Identify which cell holds the provided text, then report its [x, y] central coordinate. 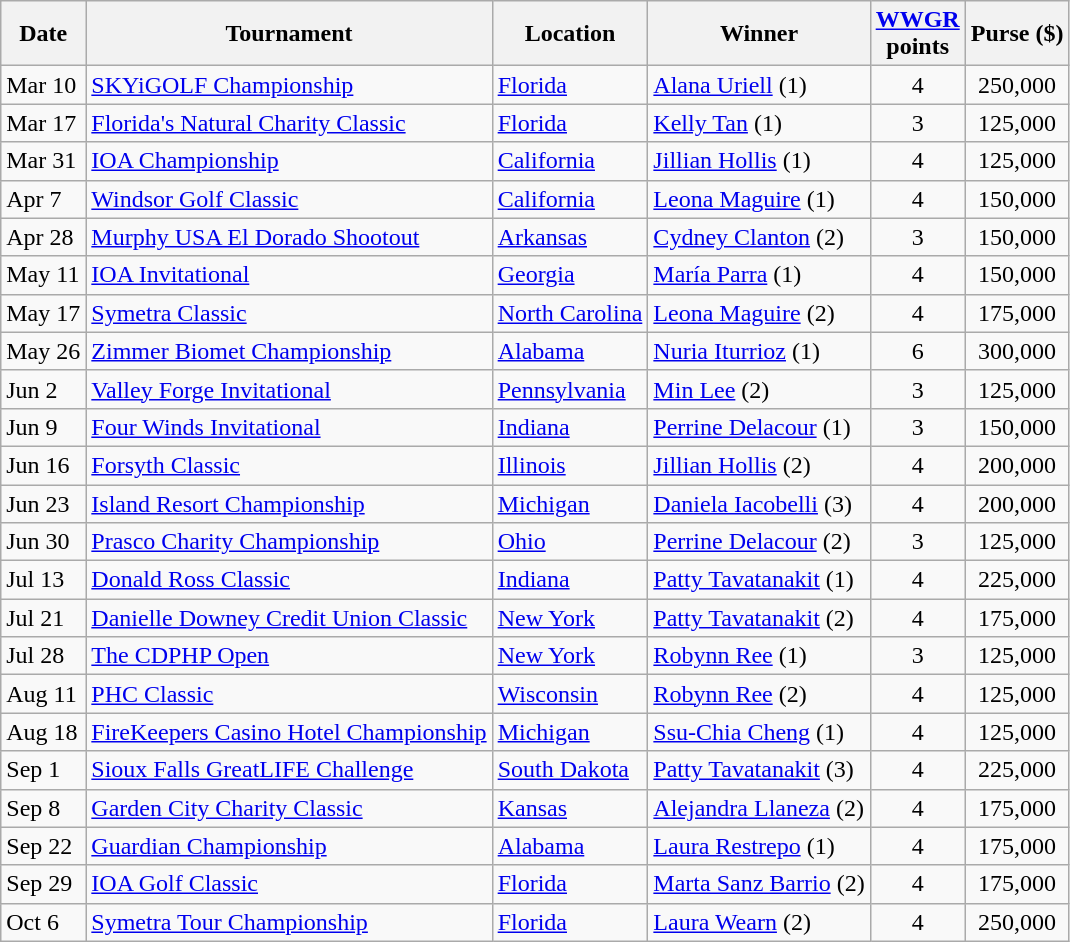
Perrine Delacour (1) [759, 427]
Aug 11 [44, 694]
Mar 31 [44, 161]
Perrine Delacour (2) [759, 542]
FireKeepers Casino Hotel Championship [289, 732]
May 11 [44, 275]
Murphy USA El Dorado Shootout [289, 237]
Kelly Tan (1) [759, 123]
Jun 2 [44, 389]
Jun 30 [44, 542]
Four Winds Invitational [289, 427]
Zimmer Biomet Championship [289, 351]
Island Resort Championship [289, 503]
IOA Invitational [289, 275]
Kansas [570, 808]
Valley Forge Invitational [289, 389]
IOA Championship [289, 161]
Leona Maguire (1) [759, 199]
Jun 23 [44, 503]
Alejandra Llaneza (2) [759, 808]
The CDPHP Open [289, 656]
Mar 10 [44, 85]
Ohio [570, 542]
Patty Tavatanakit (2) [759, 618]
North Carolina [570, 313]
Jun 9 [44, 427]
Illinois [570, 465]
Donald Ross Classic [289, 580]
Arkansas [570, 237]
Symetra Tour Championship [289, 922]
Jillian Hollis (1) [759, 161]
Robynn Ree (2) [759, 694]
Guardian Championship [289, 846]
Forsyth Classic [289, 465]
Apr 28 [44, 237]
Min Lee (2) [759, 389]
May 17 [44, 313]
Laura Wearn (2) [759, 922]
Date [44, 34]
Jul 21 [44, 618]
Jun 16 [44, 465]
Marta Sanz Barrio (2) [759, 884]
Apr 7 [44, 199]
South Dakota [570, 770]
300,000 [1017, 351]
Robynn Ree (1) [759, 656]
Oct 6 [44, 922]
Sep 1 [44, 770]
Mar 17 [44, 123]
Georgia [570, 275]
SKYiGOLF Championship [289, 85]
Alana Uriell (1) [759, 85]
Ssu-Chia Cheng (1) [759, 732]
Leona Maguire (2) [759, 313]
Winner [759, 34]
Patty Tavatanakit (1) [759, 580]
Tournament [289, 34]
María Parra (1) [759, 275]
Jillian Hollis (2) [759, 465]
May 26 [44, 351]
Danielle Downey Credit Union Classic [289, 618]
IOA Golf Classic [289, 884]
Location [570, 34]
Aug 18 [44, 732]
Sep 8 [44, 808]
Windsor Golf Classic [289, 199]
Laura Restrepo (1) [759, 846]
Garden City Charity Classic [289, 808]
WWGRpoints [918, 34]
Jul 28 [44, 656]
Nuria Iturrioz (1) [759, 351]
PHC Classic [289, 694]
6 [918, 351]
Sep 29 [44, 884]
Prasco Charity Championship [289, 542]
Jul 13 [44, 580]
Cydney Clanton (2) [759, 237]
Florida's Natural Charity Classic [289, 123]
Symetra Classic [289, 313]
Purse ($) [1017, 34]
Patty Tavatanakit (3) [759, 770]
Sioux Falls GreatLIFE Challenge [289, 770]
Pennsylvania [570, 389]
Daniela Iacobelli (3) [759, 503]
Wisconsin [570, 694]
Sep 22 [44, 846]
